Search for the cell housing the specified text and yield its (X, Y) center coordinate. 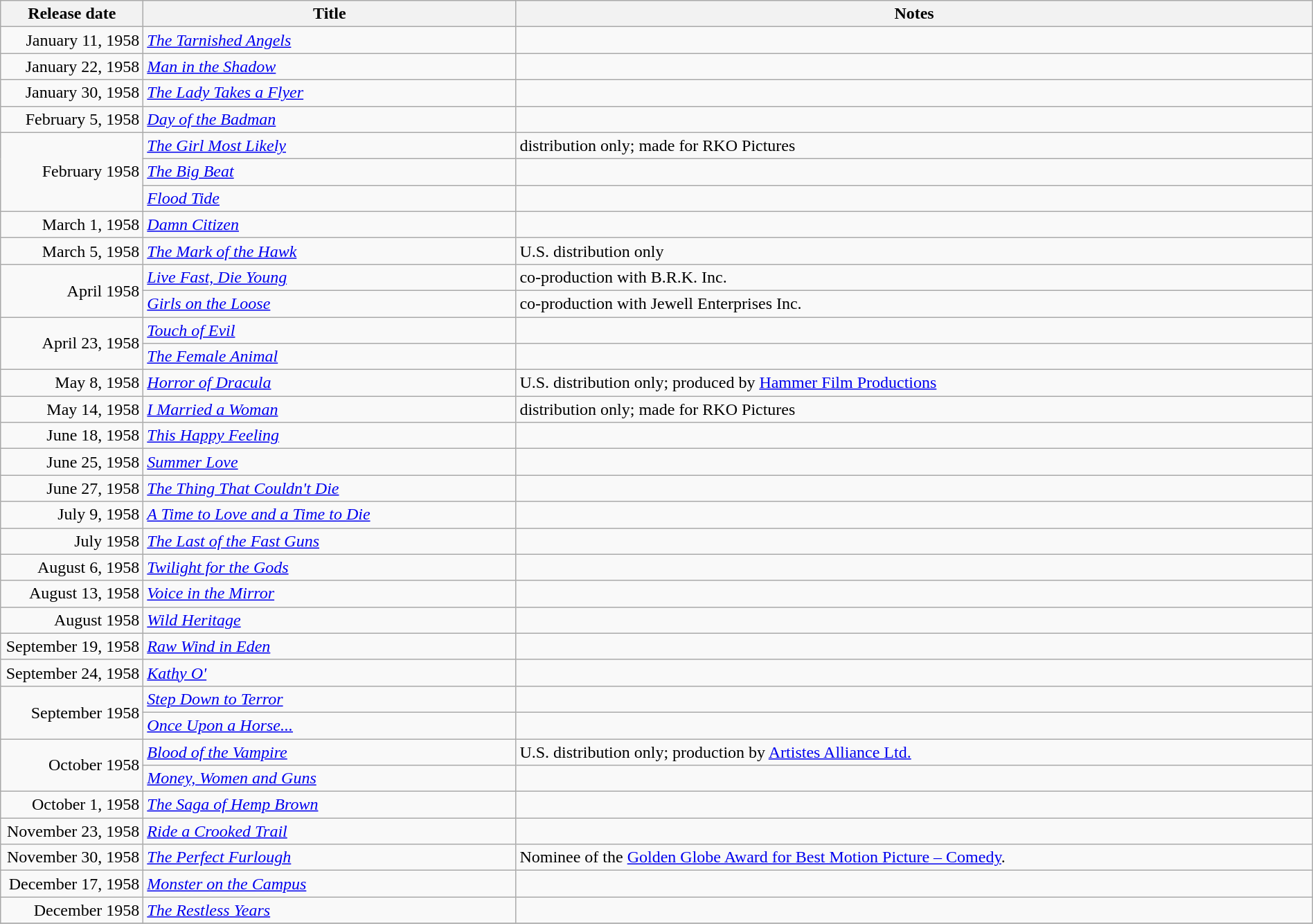
The Mark of the Hawk (330, 251)
Title (330, 14)
Blood of the Vampire (330, 752)
July 1958 (72, 541)
Monster on the Campus (330, 884)
Release date (72, 14)
The Restless Years (330, 910)
Live Fast, Die Young (330, 277)
March 5, 1958 (72, 251)
Money, Women and Guns (330, 779)
Man in the Shadow (330, 66)
Summer Love (330, 462)
I Married a Woman (330, 409)
Step Down to Terror (330, 699)
The Tarnished Angels (330, 40)
January 11, 1958 (72, 40)
February 5, 1958 (72, 119)
December 1958 (72, 910)
U.S. distribution only (914, 251)
December 17, 1958 (72, 884)
March 1, 1958 (72, 224)
August 1958 (72, 620)
The Perfect Furlough (330, 858)
Girls on the Loose (330, 303)
May 14, 1958 (72, 409)
October 1, 1958 (72, 805)
The Female Animal (330, 357)
Day of the Badman (330, 119)
February 1958 (72, 172)
The Thing That Couldn't Die (330, 488)
The Big Beat (330, 172)
The Lady Takes a Flyer (330, 93)
Touch of Evil (330, 330)
June 18, 1958 (72, 436)
November 30, 1958 (72, 858)
January 30, 1958 (72, 93)
The Girl Most Likely (330, 145)
A Time to Love and a Time to Die (330, 515)
Notes (914, 14)
August 6, 1958 (72, 567)
June 25, 1958 (72, 462)
Raw Wind in Eden (330, 646)
U.S. distribution only; production by Artistes Alliance Ltd. (914, 752)
January 22, 1958 (72, 66)
Nominee of the Golden Globe Award for Best Motion Picture – Comedy. (914, 858)
September 19, 1958 (72, 646)
April 1958 (72, 290)
Wild Heritage (330, 620)
September 24, 1958 (72, 673)
co-production with B.R.K. Inc. (914, 277)
June 27, 1958 (72, 488)
September 1958 (72, 712)
Once Upon a Horse... (330, 725)
October 1958 (72, 765)
May 8, 1958 (72, 383)
co-production with Jewell Enterprises Inc. (914, 303)
This Happy Feeling (330, 436)
Flood Tide (330, 198)
Voice in the Mirror (330, 594)
The Saga of Hemp Brown (330, 805)
Twilight for the Gods (330, 567)
August 13, 1958 (72, 594)
November 23, 1958 (72, 831)
The Last of the Fast Guns (330, 541)
U.S. distribution only; produced by Hammer Film Productions (914, 383)
Horror of Dracula (330, 383)
Kathy O' (330, 673)
Ride a Crooked Trail (330, 831)
July 9, 1958 (72, 515)
Damn Citizen (330, 224)
April 23, 1958 (72, 344)
